From the cell containing the given text, extract its center point as [X, Y] coordinate. 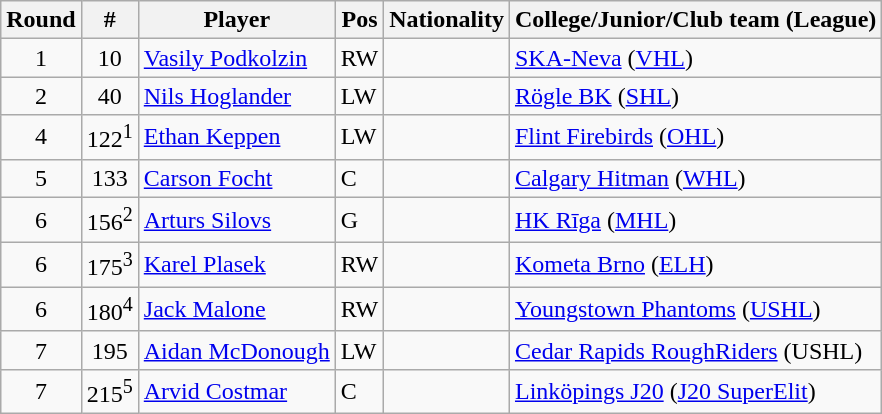
1 [41, 58]
Nationality [447, 20]
Calgary Hitman (WHL) [695, 178]
1804 [110, 310]
2 [41, 96]
Ethan Keppen [236, 138]
195 [110, 350]
HK Rīga (MHL) [695, 220]
Nils Hoglander [236, 96]
10 [110, 58]
Arturs Silovs [236, 220]
1562 [110, 220]
4 [41, 138]
Kometa Brno (ELH) [695, 264]
# [110, 20]
Player [236, 20]
Aidan McDonough [236, 350]
Youngstown Phantoms (USHL) [695, 310]
1221 [110, 138]
Jack Malone [236, 310]
Rögle BK (SHL) [695, 96]
Pos [359, 20]
Cedar Rapids RoughRiders (USHL) [695, 350]
2155 [110, 392]
Karel Plasek [236, 264]
1753 [110, 264]
40 [110, 96]
Round [41, 20]
Vasily Podkolzin [236, 58]
Arvid Costmar [236, 392]
G [359, 220]
133 [110, 178]
Flint Firebirds (OHL) [695, 138]
College/Junior/Club team (League) [695, 20]
SKA-Neva (VHL) [695, 58]
5 [41, 178]
Linköpings J20 (J20 SuperElit) [695, 392]
Carson Focht [236, 178]
